Pinpoint the cell where the given text exists, returning its [X, Y] midpoint coordinate. 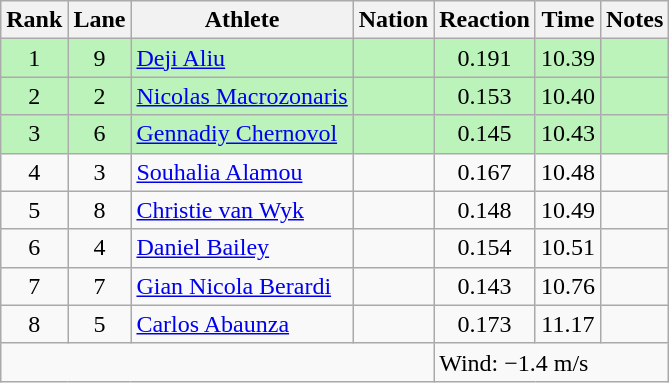
Carlos Abaunza [242, 324]
Time [568, 20]
10.48 [568, 172]
Souhalia Alamou [242, 172]
Nicolas Macrozonaris [242, 96]
Gennadiy Chernovol [242, 134]
Gian Nicola Berardi [242, 286]
0.167 [485, 172]
0.191 [485, 58]
Daniel Bailey [242, 248]
Rank [34, 20]
Notes [634, 20]
10.76 [568, 286]
0.154 [485, 248]
Wind: −1.4 m/s [552, 362]
0.148 [485, 210]
Nation [393, 20]
10.43 [568, 134]
9 [100, 58]
0.173 [485, 324]
10.39 [568, 58]
1 [34, 58]
0.153 [485, 96]
10.51 [568, 248]
Lane [100, 20]
Reaction [485, 20]
0.143 [485, 286]
Athlete [242, 20]
10.40 [568, 96]
Deji Aliu [242, 58]
10.49 [568, 210]
11.17 [568, 324]
0.145 [485, 134]
Christie van Wyk [242, 210]
